Determine the [X, Y] coordinate at the center of the cell enclosing the given text.  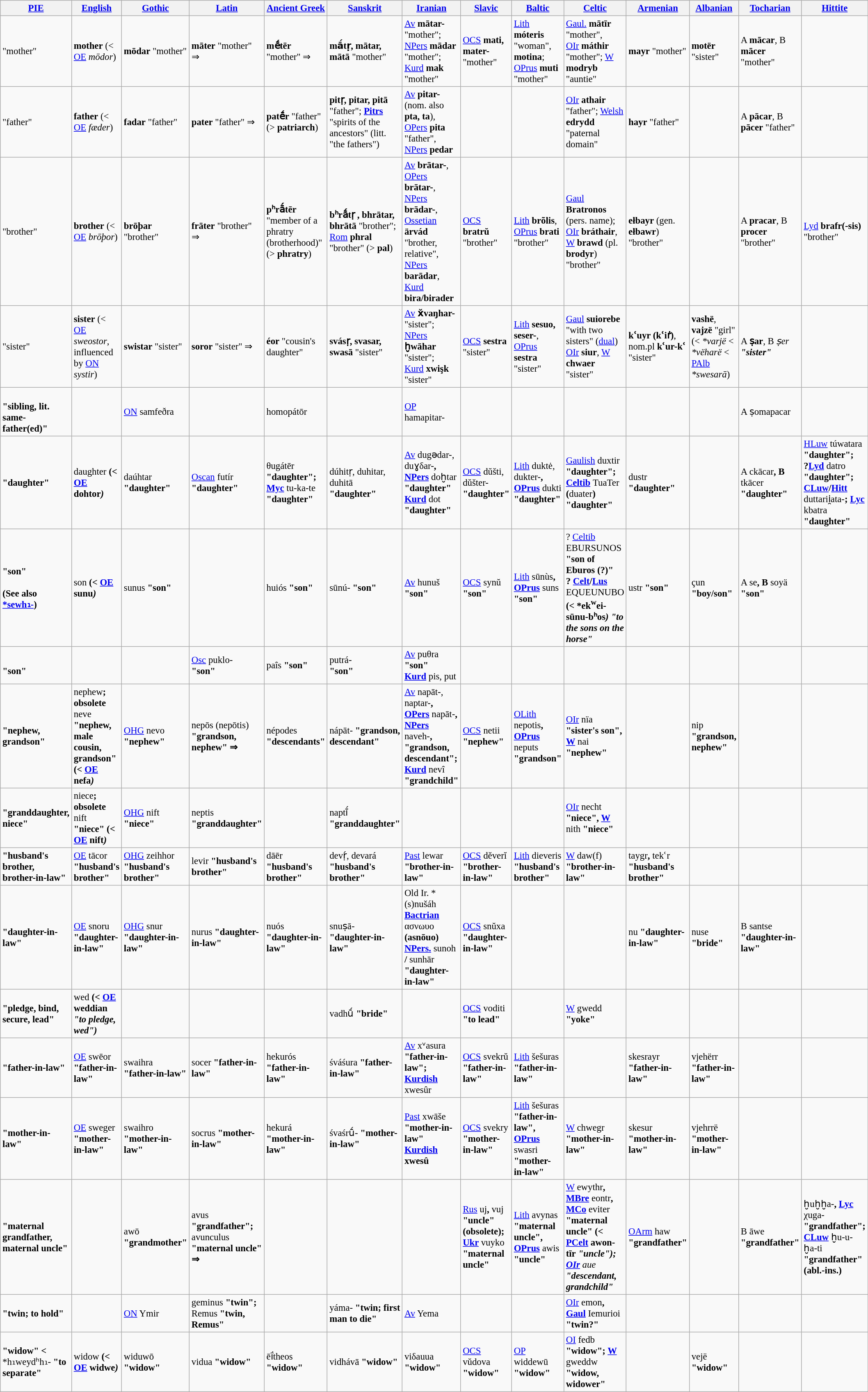
Gaulish duxtir "daughter"; Celtib TuaTer (duater) "daughter" [595, 483]
Celtic [595, 8]
vejë "widow" [714, 1362]
sunus "son" [156, 587]
OHG nevo "nephew" [156, 736]
Av mātar- "mother"; NPers mādar "mother"; Kurd mak "mother" [432, 52]
"mother-in-law" [36, 1138]
Lith avynas "maternal uncle", OPrus awis "uncle" [537, 1237]
nurus "daughter-in-law" [226, 937]
Gothic [156, 8]
OIr athair "father"; Welsh edrydd "paternal domain" [595, 122]
Lyd brafr(-sis) "brother" [834, 232]
Lith šešuras "father-in-law", OPrus swasri "mother-in-law" [537, 1138]
widuwō "widow" [156, 1362]
mayr "mother" [658, 52]
OCS snŭxa "daughter-in-law" [486, 937]
vjehrrë "mother-in-law" [714, 1138]
Past lewar "brother-in-law" [432, 866]
Osc puklo- "son" [226, 665]
OE tācor "husband's brother" [96, 866]
"daughter" [36, 483]
OHG zeihhor "husband's brother" [156, 866]
mōdar "mother" [156, 52]
Iranian [432, 8]
nephew; obsolete neve "nephew, male cousin, grandson" (< OE nefa) [96, 736]
sister (< OE sweostor, influenced by ON systir) [96, 347]
OCS voditi "to lead" [486, 1013]
A se, B soyä "son" [770, 587]
Armenian [658, 8]
"daughter-in-law" [36, 937]
hayr "father" [658, 122]
pitṛ, pitar, pitā "father"; Pitrs "spirits of the ancestors" (litt. "the fathers") [365, 122]
népodes "descendants" [296, 736]
dāēr "husband's brother" [296, 866]
Oscan futír "daughter" [226, 483]
Ancient Greek [296, 8]
avus "grandfather"; avunculus "maternal uncle" ⇒ [226, 1237]
Lith dieveris "husband's brother" [537, 866]
"brother" [36, 232]
"granddaughter, niece" [36, 818]
OE sweger "mother-in-law" [96, 1138]
W chwegr "mother-in-law" [595, 1138]
Lith sesuo, seser-, OPrus sestra "sister" [537, 347]
kʿuyr (kʿiṙ), nom.pl kʿur-kʿ "sister" [658, 347]
OHG snur "daughter-in-law" [156, 937]
sūnú- "son" [365, 587]
motër "sister" [714, 52]
frāter "brother" ⇒ [226, 232]
Av napāt-, naptar-, OPers napāt-, NPers naveh-, "grandson, descendant"; Kurd nevî "grandchild" [432, 736]
skesur "mother-in-law" [658, 1138]
ḫuḫḫa-, Lyc χuga- "grandfather";CLuw ḫu-u-ḫa-ti "grandfather" (abl.-ins.) [834, 1237]
snuṣā- "daughter-in-law" [365, 937]
Gaul Bratronos (pers. name); OIr bráthair, W brawd (pl. brodyr) "brother" [595, 232]
HLuw túwatara "daughter";?Lyd datro "daughter"; CLuw/Hitt duttarii̯ata-; Lyc kbatra "daughter" [834, 483]
Hittite [834, 8]
nuse "bride" [714, 937]
"nephew, grandson" [36, 736]
"father-in-law" [36, 1068]
son (< OE sunu) [96, 587]
OIr emon, Gaul Iemurioi "twin?" [595, 1314]
PIE [36, 8]
OCS děverĭ "brother-in-law" [486, 866]
brōþar "brother" [156, 232]
father (< OE fæder) [96, 122]
śváśura "father-in-law" [365, 1068]
"son" [36, 665]
paîs "son" [296, 665]
hekurá "mother-in-law" [296, 1138]
Latin [226, 8]
daughter (< OE dohtor) [96, 483]
patḗr "father" (> patriarch) [296, 122]
putrá- "son" [365, 665]
Av x̌vaŋhar- "sister"; NPers ḫwāhar "sister";Kurd xwişk "sister" [432, 347]
"widow" < *h₁weydʰh₁- "to separate" [36, 1362]
geminus "twin";Remus "twin, Remus" [226, 1314]
OCS bratrŭ "brother" [486, 232]
nepōs (nepōtis) "grandson, nephew" ⇒ [226, 736]
Old Ir. *(s)nušáh Bactrian ασνωυο (asnōuo) NPers. sunoh / sunhār "daughter-in-law" [432, 937]
homopátōr [296, 412]
vjehërr "father-in-law" [714, 1068]
Av dugədar-, duɣδar-, NPers doḫtar "daughter" Kurd dot "daughter" [432, 483]
A ṣar, B ṣer "sister" [770, 347]
wed (< OE weddian "to pledge, wed") [96, 1013]
OCS vŭdova "widow" [486, 1362]
"sister" [36, 347]
A pācar, B pācer "father" [770, 122]
Av pitar- (nom. also pta, ta), OPers pita "father", NPers pedar [432, 122]
vashë, vajzë "girl" (< *varjë < *vëharë < PAlb *swesarā) [714, 347]
widow (< OE widwe) [96, 1362]
çun "boy/son" [714, 587]
niece; obsolete nift "niece" (< OE nift) [96, 818]
OP widdewū "widow" [537, 1362]
éor "cousin's daughter" [296, 347]
θugátēr "daughter"; Myc tu-ka-te "daughter" [296, 483]
A mācar, B mācer "mother" [770, 52]
vadhū́ "bride" [365, 1013]
Av Yema [432, 1314]
Rus uj, vuj "uncle" (obsolete); Ukr vuyko "maternal uncle" [486, 1237]
OCS synŭ "son" [486, 587]
"pledge, bind, secure, lead" [36, 1013]
socrus "mother-in-law" [226, 1138]
Slavic [486, 8]
skesrayr "father-in-law" [658, 1068]
OCS netii "nephew" [486, 736]
"maternal grandfather, maternal uncle" [36, 1237]
mā́tṛ, mātar, mātā "mother" [365, 52]
OIr necht "niece", W nith "niece" [595, 818]
OCS svekry "mother-in-law" [486, 1138]
OCS svekrŭ "father-in-law" [486, 1068]
neptis "granddaughter" [226, 818]
soror "sister" ⇒ [226, 347]
nápāt- "grandson, descendant" [365, 736]
daúhtar "daughter" [156, 483]
swistar "sister" [156, 347]
swaihro "mother-in-law" [156, 1138]
OP hamapitar- [432, 412]
ON Ymir [156, 1314]
Past xwāše "mother-in-law"Kurdish xwesû [432, 1138]
B āwe "grandfather" [770, 1237]
mother (< OE mōdor) [96, 52]
Gaul suiorebe "with two sisters" (dual)OIr siur, W chwaer "sister" [595, 347]
Sanskrit [365, 8]
ełbayr (gen. ełbawr) "brother" [658, 232]
W daw(f) "brother-in-law" [595, 866]
dúhitṛ, duhitar, duhitā "daughter" [365, 483]
"twin; to hold" [36, 1314]
OE swēor "father-in-law" [96, 1068]
Gaul. mātīr "mother",OIr máthir "mother"; W modryb "auntie" [595, 52]
brother (< OE brōþor) [96, 232]
B santse "daughter-in-law" [770, 937]
Albanian [714, 8]
OLith nepotis, OPrus neputs "grandson" [537, 736]
OCS dŭšti, dŭšter- "daughter" [486, 483]
Lith sūnùs, OPrus suns "son" [537, 587]
nuós "daughter-in-law" [296, 937]
taygr, tekʿr "husband's brother" [658, 866]
Tocharian [770, 8]
vidua "widow" [226, 1362]
"mother" [36, 52]
pʰrā́tēr "member of a phratry (brotherhood)" (> phratry) [296, 232]
A ṣomapacar [770, 412]
OCS sestra "sister" [486, 347]
Lith šešuras "father-in-law" [537, 1068]
"sibling, lit. same-father(ed)" [36, 412]
svásṛ, svasar, swasā "sister" [365, 347]
awō "grandmother" [156, 1237]
socer "father-in-law" [226, 1068]
Av puθra "son"Kurd pis, put [432, 665]
W gwedd "yoke" [595, 1013]
swaihra "father-in-law" [156, 1068]
fadar "father" [156, 122]
W ewythr, MBre eontr, MCo eviter "maternal uncle" (< PCelt awon-tīr "uncle"); OIr aue "descendant, grandchild" [595, 1237]
māter "mother" ⇒ [226, 52]
Av brātar-, OPers brātar-, NPers brādar-, Ossetian ärvád "brother, relative", NPers barādar, Kurd bira/birader [432, 232]
A ckācar, B tkācer "daughter" [770, 483]
"husband's brother, brother-in-law" [36, 866]
OCS mati, mater- "mother" [486, 52]
A pracar, B procer "brother" [770, 232]
devṛ́, devará "husband's brother" [365, 866]
? Celtib EBURSUNOS "son of Eburos (?)"? Celt/Lus EQUEUNUBO (< *ekwei-sūnu-bʰos) "to the sons on the horse" [595, 587]
"father" [36, 122]
ustr "son" [658, 587]
dustr "daughter" [658, 483]
Av hunuš "son" [432, 587]
"son" (See also *sewh₁-) [36, 587]
Baltic [537, 8]
nu "daughter-in-law" [658, 937]
English [96, 8]
Lith duktė, dukter-, OPrus dukti "daughter" [537, 483]
OI fedb "widow"; W gweddw "widow, widower" [595, 1362]
Lith móteris "woman", motina; OPrus muti "mother" [537, 52]
yáma- "twin; first man to die" [365, 1314]
Lith brõlis, OPrus brati "brother" [537, 232]
ON samfeðra [156, 412]
ēḯtheos "widow" [296, 1362]
OHG nift "niece" [156, 818]
Av xᵛasura "father-in-law";Kurdish xwesûr [432, 1068]
OIr nïa "sister's son", W nai "nephew" [595, 736]
bʰrā́tṛ , bhrātar, bhrātā "brother"; Rom phral "brother" (> pal) [365, 232]
huiós "son" [296, 587]
naptī́ "granddaughter" [365, 818]
levir "husband's brother" [226, 866]
vidhávā "widow" [365, 1362]
pater "father" ⇒ [226, 122]
mḗtēr "mother" ⇒ [296, 52]
nip "grandson, nephew" [714, 736]
śvaśrū́- "mother-in-law" [365, 1138]
OE snoru "daughter-in-law" [96, 937]
hekurós "father-in-law" [296, 1068]
OArm haw "grandfather" [658, 1237]
viδauua "widow" [432, 1362]
